For the text-containing cell, return its midpoint in (X, Y) coordinate format. 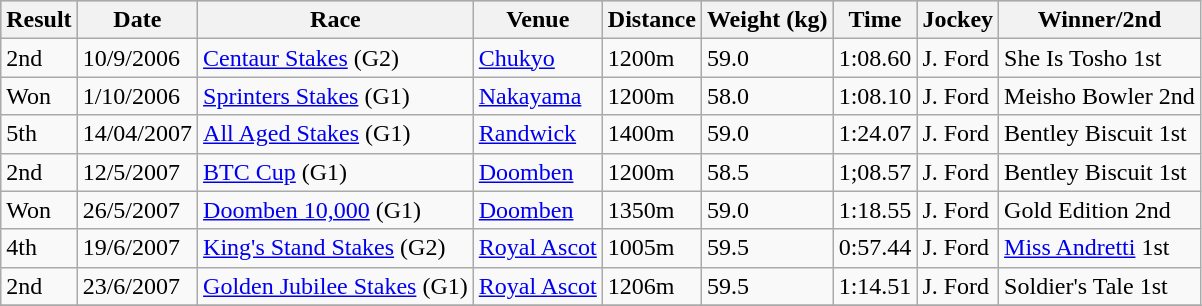
10/9/2006 (137, 58)
Time (875, 20)
1005m (652, 248)
Nakayama (538, 96)
Sprinters Stakes (G1) (336, 96)
Result (39, 20)
26/5/2007 (137, 210)
Meisho Bowler 2nd (1100, 96)
23/6/2007 (137, 286)
All Aged Stakes (G1) (336, 134)
1:18.55 (875, 210)
4th (39, 248)
BTC Cup (G1) (336, 172)
Distance (652, 20)
1:08.10 (875, 96)
Gold Edition 2nd (1100, 210)
12/5/2007 (137, 172)
Miss Andretti 1st (1100, 248)
Jockey (958, 20)
0:57.44 (875, 248)
King's Stand Stakes (G2) (336, 248)
Winner/2nd (1100, 20)
Doomben 10,000 (G1) (336, 210)
1:24.07 (875, 134)
Golden Jubilee Stakes (G1) (336, 286)
She Is Tosho 1st (1100, 58)
Date (137, 20)
14/04/2007 (137, 134)
Race (336, 20)
Venue (538, 20)
1350m (652, 210)
1;08.57 (875, 172)
58.0 (767, 96)
Centaur Stakes (G2) (336, 58)
1:08.60 (875, 58)
1206m (652, 286)
19/6/2007 (137, 248)
Chukyo (538, 58)
1400m (652, 134)
Randwick (538, 134)
5th (39, 134)
1:14.51 (875, 286)
Weight (kg) (767, 20)
1/10/2006 (137, 96)
Soldier's Tale 1st (1100, 286)
58.5 (767, 172)
